Determine the [x, y] coordinate at the center of the cell enclosing the given text.  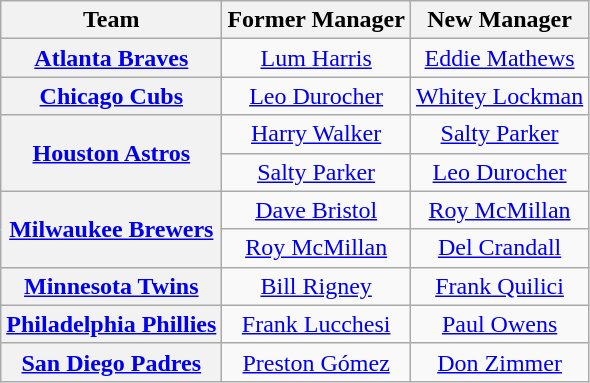
Team [112, 20]
Atlanta Braves [112, 58]
Eddie Mathews [499, 58]
Minnesota Twins [112, 286]
Whitey Lockman [499, 96]
Frank Lucchesi [316, 324]
Bill Rigney [316, 286]
Harry Walker [316, 134]
Lum Harris [316, 58]
Del Crandall [499, 248]
Houston Astros [112, 153]
Philadelphia Phillies [112, 324]
Dave Bristol [316, 210]
Preston Gómez [316, 362]
Frank Quilici [499, 286]
Paul Owens [499, 324]
Former Manager [316, 20]
Don Zimmer [499, 362]
Milwaukee Brewers [112, 229]
New Manager [499, 20]
San Diego Padres [112, 362]
Chicago Cubs [112, 96]
